Return the (X, Y) coordinate for the center point of the cell that contains the specified text.  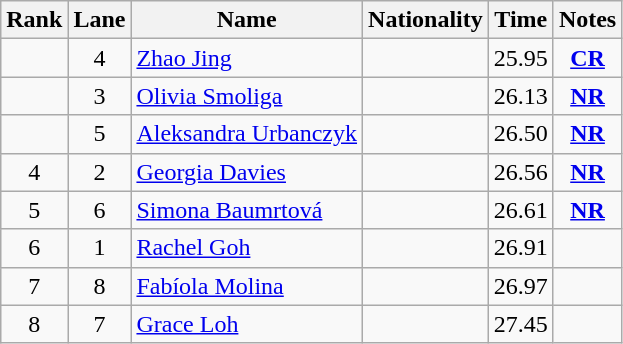
Name (247, 20)
Rank (34, 20)
3 (100, 96)
2 (100, 172)
Time (520, 20)
Olivia Smoliga (247, 96)
CR (587, 58)
Simona Baumrtová (247, 210)
Fabíola Molina (247, 286)
Nationality (426, 20)
1 (100, 248)
26.50 (520, 134)
Grace Loh (247, 324)
26.13 (520, 96)
Georgia Davies (247, 172)
Zhao Jing (247, 58)
Notes (587, 20)
26.56 (520, 172)
26.97 (520, 286)
27.45 (520, 324)
Rachel Goh (247, 248)
25.95 (520, 58)
26.91 (520, 248)
Lane (100, 20)
26.61 (520, 210)
Aleksandra Urbanczyk (247, 134)
